Determine the (x, y) coordinate at the center of the cell enclosing the given text.  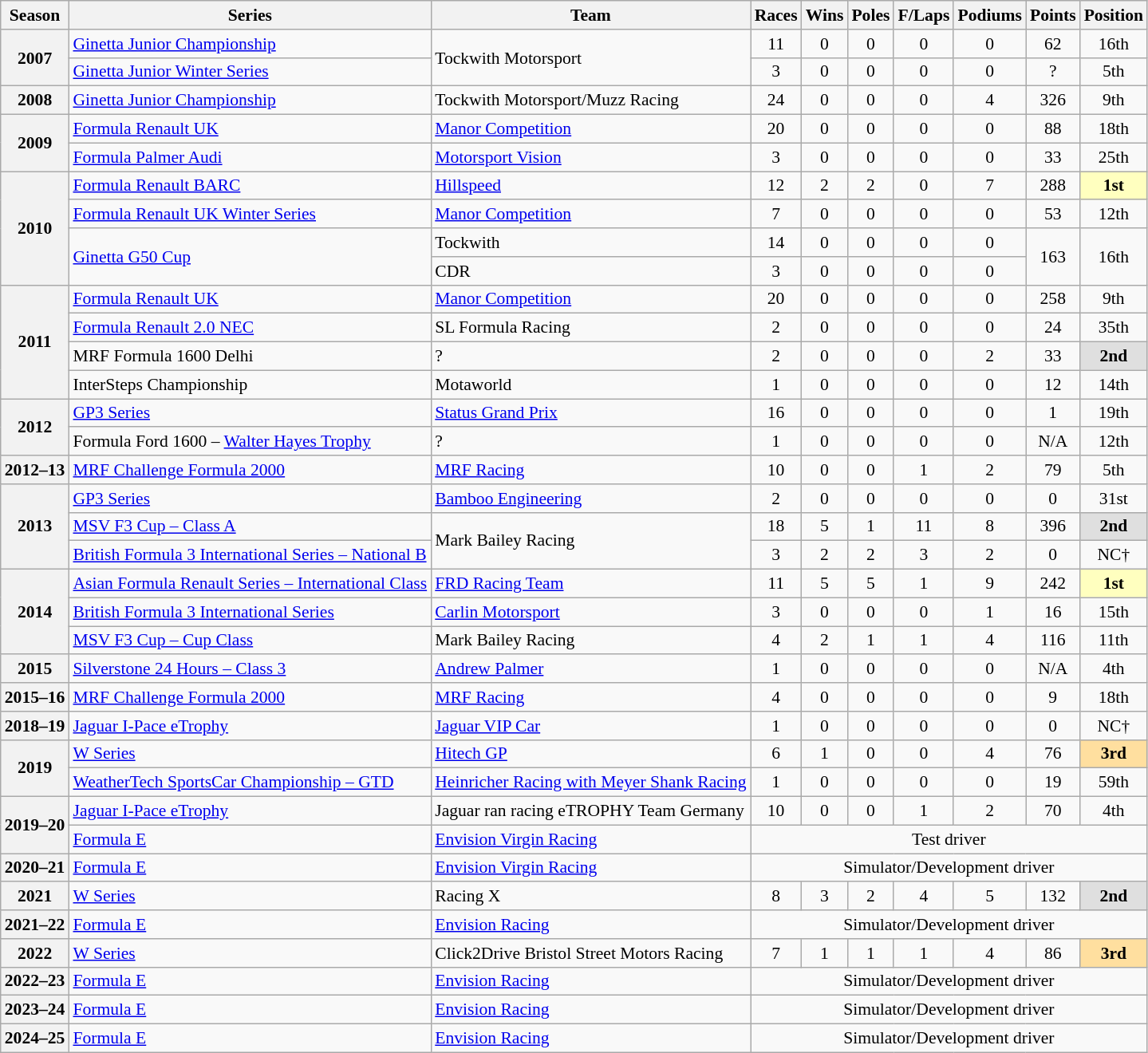
258 (1053, 299)
British Formula 3 International Series – National B (250, 555)
British Formula 3 International Series (250, 612)
2022 (35, 953)
Team (590, 15)
Silverstone 24 Hours – Class 3 (250, 669)
2024–25 (35, 1039)
Points (1053, 15)
396 (1053, 526)
Motorsport Vision (590, 157)
116 (1053, 641)
88 (1053, 129)
F/Laps (924, 15)
2019–20 (35, 825)
Test driver (949, 839)
132 (1053, 897)
31st (1114, 499)
Bamboo Engineering (590, 499)
15th (1114, 612)
Ginetta G50 Cup (250, 257)
2010 (35, 228)
Racing X (590, 897)
Click2Drive Bristol Street Motors Racing (590, 953)
326 (1053, 101)
Hillspeed (590, 186)
Tockwith Motorsport/Muzz Racing (590, 101)
2020–21 (35, 868)
2015–16 (35, 697)
2012 (35, 428)
6 (776, 754)
2013 (35, 526)
Tockwith Motorsport (590, 57)
14 (776, 243)
2018–19 (35, 726)
WeatherTech SportsCar Championship – GTD (250, 783)
Hitech GP (590, 754)
2014 (35, 613)
59th (1114, 783)
MSV F3 Cup – Class A (250, 526)
InterSteps Championship (250, 385)
86 (1053, 953)
Status Grand Prix (590, 413)
Season (35, 15)
Formula Renault UK Winter Series (250, 215)
242 (1053, 584)
2015 (35, 669)
MRF Formula 1600 Delhi (250, 357)
Position (1114, 15)
Motaworld (590, 385)
11th (1114, 641)
Ginetta Junior Winter Series (250, 72)
2008 (35, 101)
79 (1053, 470)
2021 (35, 897)
CDR (590, 271)
163 (1053, 257)
Formula Palmer Audi (250, 157)
FRD Racing Team (590, 584)
2007 (35, 57)
2011 (35, 341)
Wins (825, 15)
25th (1114, 157)
Podiums (989, 15)
76 (1053, 754)
MSV F3 Cup – Cup Class (250, 641)
18 (776, 526)
2019 (35, 767)
2012–13 (35, 470)
2023–24 (35, 1010)
53 (1053, 215)
Asian Formula Renault Series – International Class (250, 584)
Andrew Palmer (590, 669)
Formula Renault BARC (250, 186)
Poles (870, 15)
Series (250, 15)
Tockwith (590, 243)
Heinricher Racing with Meyer Shank Racing (590, 783)
62 (1053, 44)
Carlin Motorsport (590, 612)
Jaguar VIP Car (590, 726)
2021–22 (35, 925)
14th (1114, 385)
2009 (35, 144)
Formula Ford 1600 – Walter Hayes Trophy (250, 442)
70 (1053, 811)
288 (1053, 186)
19th (1114, 413)
19 (1053, 783)
35th (1114, 328)
Jaguar ran racing eTROPHY Team Germany (590, 811)
2022–23 (35, 981)
Races (776, 15)
SL Formula Racing (590, 328)
Formula Renault 2.0 NEC (250, 328)
